Return (X, Y) of the center of cell containing provided text 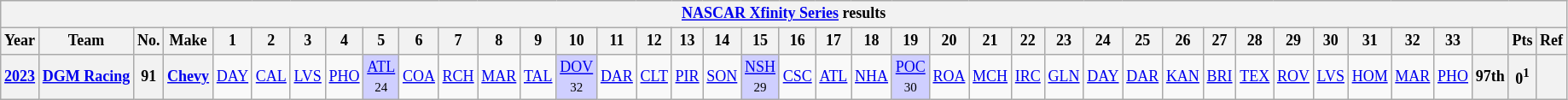
Ref (1552, 41)
Team (85, 41)
ROA (949, 77)
2023 (20, 77)
6 (420, 41)
29 (1293, 41)
HOM (1370, 77)
91 (148, 77)
BRI (1220, 77)
NSH29 (761, 77)
19 (910, 41)
4 (345, 41)
30 (1331, 41)
MCH (990, 77)
24 (1103, 41)
CAL (271, 77)
21 (990, 41)
23 (1064, 41)
17 (833, 41)
No. (148, 41)
25 (1143, 41)
Pts (1522, 41)
ROV (1293, 77)
IRC (1027, 77)
33 (1454, 41)
CLT (653, 77)
POC30 (910, 77)
12 (653, 41)
NHA (872, 77)
28 (1255, 41)
Year (20, 41)
7 (458, 41)
14 (722, 41)
PIR (688, 77)
GLN (1064, 77)
26 (1183, 41)
2 (271, 41)
Chevy (189, 77)
CSC (797, 77)
9 (538, 41)
18 (872, 41)
97th (1490, 77)
NASCAR Xfinity Series results (784, 14)
22 (1027, 41)
ATL24 (381, 77)
SON (722, 77)
DOV32 (577, 77)
01 (1522, 77)
5 (381, 41)
RCH (458, 77)
20 (949, 41)
27 (1220, 41)
1 (232, 41)
11 (618, 41)
DGM Racing (85, 77)
3 (307, 41)
ATL (833, 77)
KAN (1183, 77)
10 (577, 41)
COA (420, 77)
TAL (538, 77)
Make (189, 41)
32 (1413, 41)
31 (1370, 41)
8 (499, 41)
15 (761, 41)
TEX (1255, 77)
16 (797, 41)
13 (688, 41)
